Identify which cell holds the provided text, then report its (x, y) central coordinate. 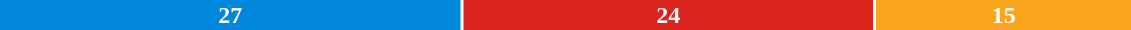
27 (230, 15)
24 (668, 15)
